Scan for the cell matching the given text and deliver its (X, Y) coordinate at center. 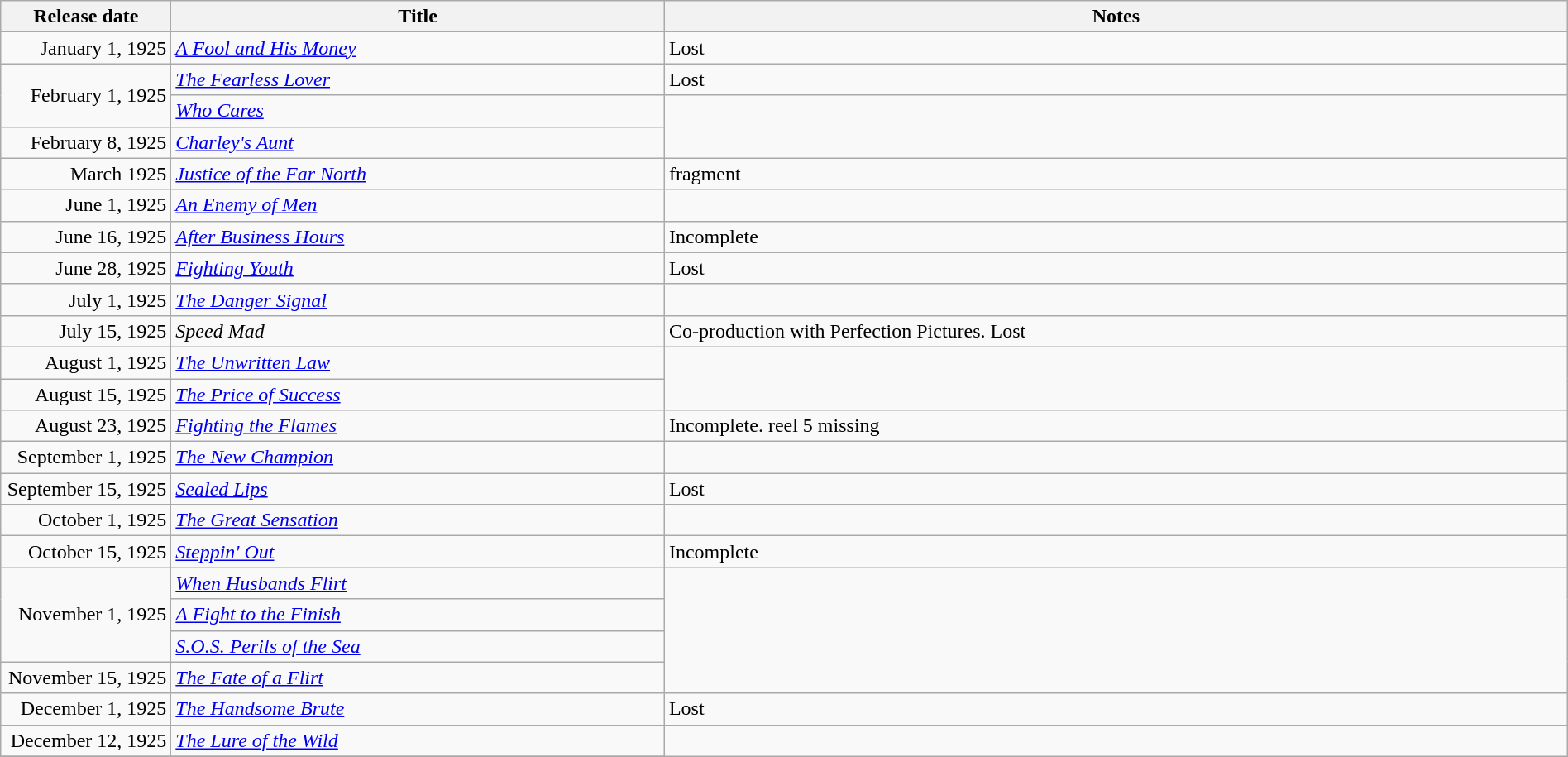
An Enemy of Men (418, 205)
Fighting the Flames (418, 426)
August 23, 1925 (86, 426)
S.O.S. Perils of the Sea (418, 646)
After Business Hours (418, 237)
Incomplete. reel 5 missing (1116, 426)
The Unwritten Law (418, 362)
November 15, 1925 (86, 678)
The Handsome Brute (418, 709)
September 15, 1925 (86, 489)
Who Cares (418, 111)
February 1, 1925 (86, 95)
January 1, 1925 (86, 48)
October 1, 1925 (86, 520)
A Fool and His Money (418, 48)
A Fight to the Finish (418, 615)
Sealed Lips (418, 489)
March 1925 (86, 174)
The Danger Signal (418, 299)
November 1, 1925 (86, 615)
Fighting Youth (418, 268)
Speed Mad (418, 331)
The Price of Success (418, 395)
The New Champion (418, 458)
August 1, 1925 (86, 362)
The Lure of the Wild (418, 740)
August 15, 1925 (86, 395)
Notes (1116, 17)
October 15, 1925 (86, 552)
fragment (1116, 174)
February 8, 1925 (86, 142)
September 1, 1925 (86, 458)
The Fearless Lover (418, 79)
The Fate of a Flirt (418, 678)
December 1, 1925 (86, 709)
July 15, 1925 (86, 331)
June 28, 1925 (86, 268)
Steppin' Out (418, 552)
December 12, 1925 (86, 740)
Charley's Aunt (418, 142)
Release date (86, 17)
Co-production with Perfection Pictures. Lost (1116, 331)
Title (418, 17)
July 1, 1925 (86, 299)
When Husbands Flirt (418, 583)
June 1, 1925 (86, 205)
The Great Sensation (418, 520)
Justice of the Far North (418, 174)
June 16, 1925 (86, 237)
